Output the [x, y] coordinate of the center of the cell containing the given text.  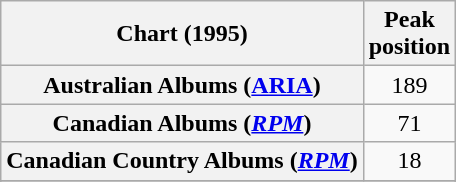
189 [409, 85]
Chart (1995) [182, 34]
Canadian Country Albums (RPM) [182, 161]
Canadian Albums (RPM) [182, 123]
Peakposition [409, 34]
Australian Albums (ARIA) [182, 85]
71 [409, 123]
18 [409, 161]
